Provide the (x, y) coordinate of the cell's center where the given text is located.  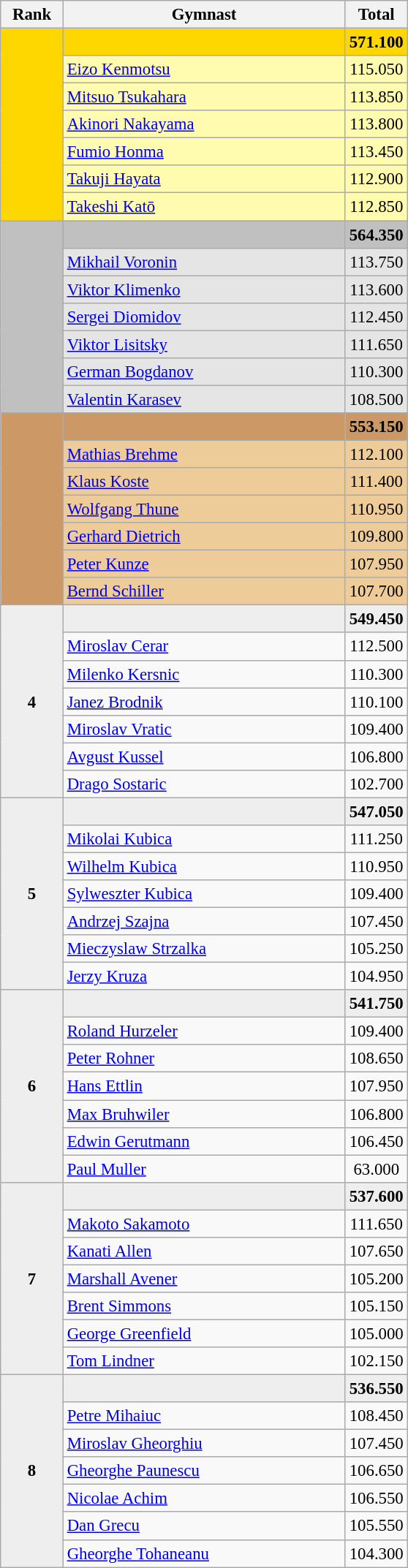
Peter Rohner (204, 1059)
Total (377, 15)
Avgust Kussel (204, 757)
Viktor Klimenko (204, 289)
Milenko Kersnic (204, 674)
105.150 (377, 1306)
111.400 (377, 482)
Miroslav Cerar (204, 647)
Gheorghe Paunescu (204, 1471)
571.100 (377, 42)
Viktor Lisitsky (204, 344)
541.750 (377, 1004)
Mitsuo Tsukahara (204, 97)
Wilhelm Kubica (204, 866)
Max Bruhwiler (204, 1114)
Sylweszter Kubica (204, 894)
112.100 (377, 454)
106.550 (377, 1499)
Gheorghe Tohaneanu (204, 1553)
5 (32, 893)
113.850 (377, 97)
Rank (32, 15)
Makoto Sakamoto (204, 1224)
Fumio Honma (204, 152)
553.150 (377, 427)
Wolfgang Thune (204, 510)
Janez Brodnik (204, 702)
112.900 (377, 179)
Gymnast (204, 15)
Takeshi Katō (204, 207)
Klaus Koste (204, 482)
Miroslav Gheorghiu (204, 1444)
Valentin Karasev (204, 399)
110.100 (377, 702)
6 (32, 1086)
105.000 (377, 1333)
Takuji Hayata (204, 179)
105.200 (377, 1279)
Petre Mihaiuc (204, 1416)
106.650 (377, 1471)
113.600 (377, 289)
Tom Lindner (204, 1361)
113.800 (377, 124)
536.550 (377, 1389)
Roland Hurzeler (204, 1031)
Brent Simmons (204, 1306)
102.700 (377, 784)
549.450 (377, 619)
Andrzej Szajna (204, 922)
Miroslav Vratic (204, 729)
George Greenfield (204, 1333)
107.650 (377, 1251)
63.000 (377, 1169)
108.450 (377, 1416)
Marshall Avener (204, 1279)
Nicolae Achim (204, 1499)
107.700 (377, 591)
7 (32, 1278)
105.550 (377, 1526)
102.150 (377, 1361)
Sergei Diomidov (204, 317)
Peter Kunze (204, 564)
Mieczyslaw Strzalka (204, 949)
105.250 (377, 949)
Mathias Brehme (204, 454)
537.600 (377, 1196)
Eizo Kenmotsu (204, 69)
Mikolai Kubica (204, 839)
Akinori Nakayama (204, 124)
Bernd Schiller (204, 591)
547.050 (377, 811)
106.450 (377, 1141)
113.750 (377, 262)
112.500 (377, 647)
German Bogdanov (204, 372)
Drago Sostaric (204, 784)
Edwin Gerutmann (204, 1141)
111.250 (377, 839)
113.450 (377, 152)
4 (32, 702)
Gerhard Dietrich (204, 537)
112.850 (377, 207)
Paul Muller (204, 1169)
8 (32, 1471)
108.650 (377, 1059)
564.350 (377, 235)
Hans Ettlin (204, 1086)
112.450 (377, 317)
115.050 (377, 69)
108.500 (377, 399)
104.950 (377, 977)
Jerzy Kruza (204, 977)
Dan Grecu (204, 1526)
104.300 (377, 1553)
109.800 (377, 537)
Kanati Allen (204, 1251)
Mikhail Voronin (204, 262)
